Extract the (x, y) coordinate from the center of the cell holding the provided text.  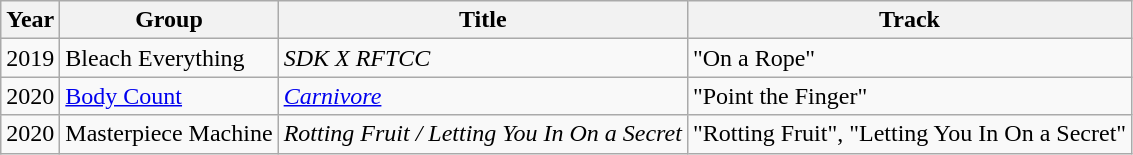
Body Count (169, 96)
Bleach Everything (169, 58)
Rotting Fruit / Letting You In On a Secret (482, 134)
Carnivore (482, 96)
"On a Rope" (909, 58)
Group (169, 20)
Title (482, 20)
"Point the Finger" (909, 96)
Masterpiece Machine (169, 134)
Year (30, 20)
"Rotting Fruit", "Letting You In On a Secret" (909, 134)
Track (909, 20)
SDK X RFTCC (482, 58)
2019 (30, 58)
